For the text-containing cell, return its midpoint in (x, y) coordinate format. 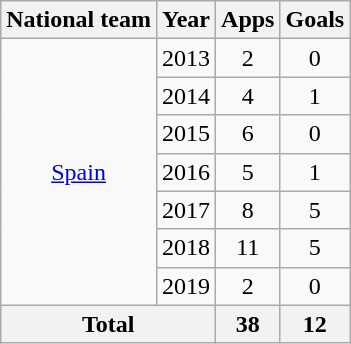
38 (248, 324)
2016 (186, 172)
Spain (79, 172)
2014 (186, 96)
Year (186, 20)
National team (79, 20)
4 (248, 96)
11 (248, 248)
2015 (186, 134)
Apps (248, 20)
2018 (186, 248)
8 (248, 210)
2019 (186, 286)
Total (108, 324)
Goals (315, 20)
6 (248, 134)
2013 (186, 58)
12 (315, 324)
2017 (186, 210)
